Identify which cell holds the provided text, then report its [X, Y] central coordinate. 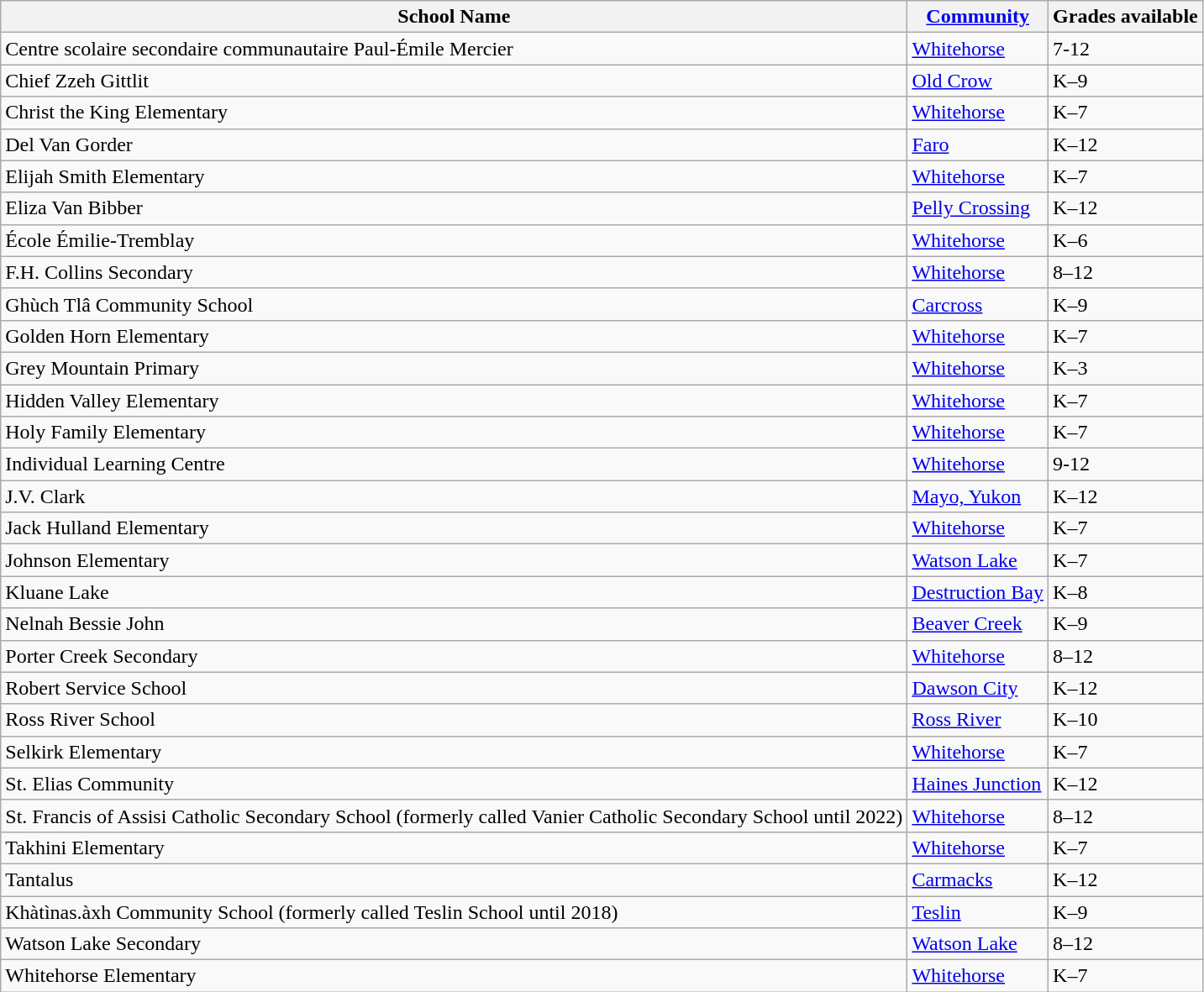
Haines Junction [978, 784]
Tantalus [454, 879]
Grey Mountain Primary [454, 368]
St. Elias Community [454, 784]
Khàtìnas.àxh Community School (formerly called Teslin School until 2018) [454, 911]
Watson Lake Secondary [454, 944]
Community [978, 17]
Pelly Crossing [978, 208]
Hidden Valley Elementary [454, 401]
Teslin [978, 911]
Individual Learning Centre [454, 465]
F.H. Collins Secondary [454, 272]
Porter Creek Secondary [454, 656]
Ross River [978, 720]
Whitehorse Elementary [454, 976]
School Name [454, 17]
St. Francis of Assisi Catholic Secondary School (formerly called Vanier Catholic Secondary School until 2022) [454, 816]
9-12 [1126, 465]
Golden Horn Elementary [454, 336]
Johnson Elementary [454, 560]
Kluane Lake [454, 592]
Del Van Gorder [454, 144]
J.V. Clark [454, 496]
Takhini Elementary [454, 848]
Old Crow [978, 81]
École Émilie-Tremblay [454, 240]
K–8 [1126, 592]
Selkirk Elementary [454, 752]
Dawson City [978, 688]
Centre scolaire secondaire communautaire Paul-Émile Mercier [454, 49]
Mayo, Yukon [978, 496]
Carmacks [978, 879]
K–10 [1126, 720]
Ross River School [454, 720]
Nelnah Bessie John [454, 624]
Faro [978, 144]
Elijah Smith Elementary [454, 176]
Destruction Bay [978, 592]
Grades available [1126, 17]
Robert Service School [454, 688]
Ghùch Tlâ Community School [454, 304]
Eliza Van Bibber [454, 208]
Chief Zzeh Gittlit [454, 81]
Beaver Creek [978, 624]
Holy Family Elementary [454, 433]
K–6 [1126, 240]
Christ the King Elementary [454, 113]
7-12 [1126, 49]
K–3 [1126, 368]
Carcross [978, 304]
Jack Hulland Elementary [454, 528]
